Search for the cell housing the specified text and yield its (x, y) center coordinate. 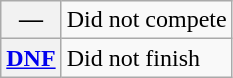
Did not compete (146, 20)
DNF (31, 58)
Did not finish (146, 58)
— (31, 20)
